From the cell containing the given text, extract its center point as [x, y] coordinate. 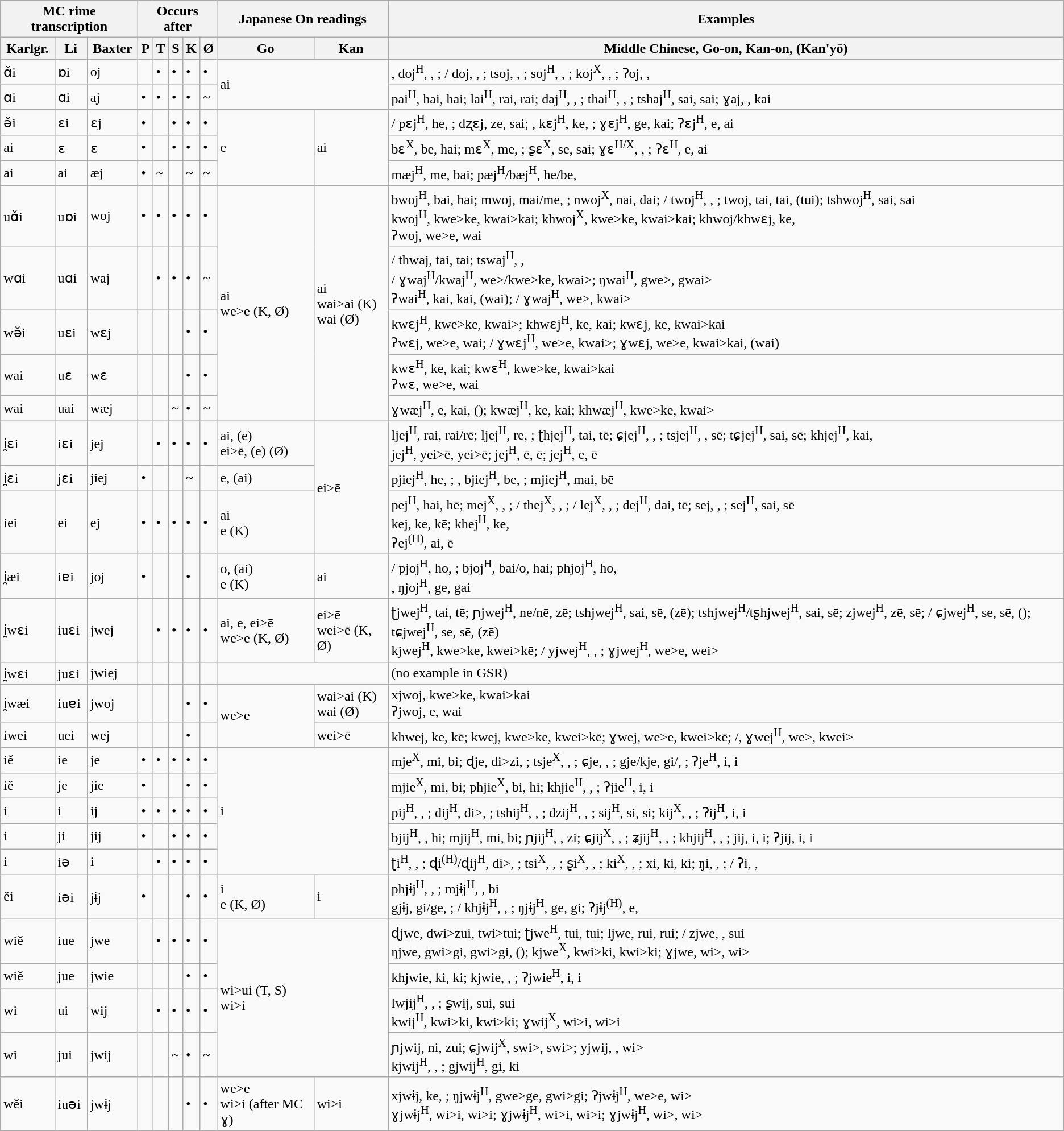
wei>ē [351, 735]
wɑi [27, 278]
Japanese On readings [302, 19]
Baxter [113, 48]
wæj [113, 408]
wɛ [113, 375]
iwei [27, 735]
Li [70, 48]
ei>ēwei>ē (K, Ø) [351, 631]
ɣwæjH, e, kai, (); kwæjH, ke, kai; khwæjH, kwe>ke, kwai> [726, 408]
khjwie, ki, ki; kjwie, , ; ʔjwieH, i, i [726, 976]
mæjH, me, bai; pæjH/bæjH, he/be, [726, 173]
Karlgr. [27, 48]
ɛj [113, 123]
ai, e, ei>ēwe>e (K, Ø) [265, 631]
joj [113, 577]
e [265, 148]
uai [70, 408]
iuɛi [70, 631]
iǝi [70, 897]
ljejH, rai, rai/rē; ljejH, re, ; ʈhjejH, tai, tē; ɕjejH, , ; tsjejH, , sē; tɕjejH, sai, sē; khjejH, kai, jejH, yei>ē, yei>ē; jejH, ē, ē; jejH, e, ē [726, 443]
uɛi [70, 332]
juɛi [70, 673]
jue [70, 976]
ej [113, 523]
uɒi [70, 216]
we>ewi>i (after MC ɣ) [265, 1104]
paiH, hai, hai; laiH, rai, rai; dajH, , ; thaiH, , ; tshajH, sai, sai; ɣaj, , kai [726, 97]
aj [113, 97]
, dojH, , ; / doj, , ; tsoj, , ; sojH, , ; kojX, , ; ʔoj, , [726, 72]
ai, (e)ei>ē, (e) (Ø) [265, 443]
uɑi [70, 278]
ɖjwe, dwi>zui, twi>tui; ʈjweH, tui, tui; ljwe, rui, rui; / zjwe, , sui ŋjwe, gwi>gi, gwi>gi, (); kjweX, kwi>ki, kwi>ki; ɣjwe, wi>, wi> [726, 941]
kwɛH, ke, kai; kwɛH, kwe>ke, kwai>kai ʔwɛ, we>e, wai [726, 375]
wɛj [113, 332]
khwej, ke, kē; kwej, kwe>ke, kwei>kē; ɣwej, we>e, kwei>kē; /, ɣwejH, we>, kwei> [726, 735]
bɛX, be, hai; mɛX, me, ; ʂɛX, se, sai; ɣɛH/X, , ; ʔɛH, e, ai [726, 148]
jej [113, 443]
ɑ̌i [27, 72]
ə̆i [27, 123]
/ pɛjH, he, ; dʐɛj, ze, sai; , kɛjH, ke, ; ɣɛjH, ge, kai; ʔɛjH, e, ai [726, 123]
ɲjwij, ni, zui; ɕjwijX, swi>, swi>; yjwij, , wi> kjwijH, , ; gjwijH, gi, ki [726, 1055]
ěi [27, 897]
jɛi [70, 478]
æj [113, 173]
S [176, 48]
wěi [27, 1104]
jwij [113, 1055]
ɒi [70, 72]
(no example in GSR) [726, 673]
MC rime transcription [69, 19]
jui [70, 1055]
bjijH, , hi; mjijH, mi, bi; ɲjijH, , zi; ɕjijX, , ; ʑjijH, , ; khjijH, , ; jij, i, i; ʔjij, i, i [726, 836]
we>e [265, 716]
wai>ai (K)wai (Ø) [351, 704]
ei [70, 523]
jwej [113, 631]
e, (ai) [265, 478]
K [191, 48]
T [161, 48]
pejH, hai, hē; mejX, , ; / thejX, , ; / lejX, , ; dejH, dai, tē; sej, , ; sejH, sai, sē kej, ke, kē; khejH, ke, ʔej(H), ai, ē [726, 523]
Middle Chinese, Go-on, Kan-on, (Kan'yō) [726, 48]
iue [70, 941]
ui [70, 1010]
iuɐi [70, 704]
xjwoj, kwe>ke, kwai>kai ʔjwoj, e, wai [726, 704]
uɑ̌i [27, 216]
phjɨjH, , ; mjɨjH, , bi gjɨj, gi/ge, ; / khjɨjH, , ; ŋjɨjH, ge, gi; ʔjɨj(H), e, [726, 897]
/ thwaj, tai, tai; tswajH, , / ɣwajH/kwajH, we>/kwe>ke, kwai>; ŋwaiH, gwe>, gwai> ʔwaiH, kai, kai, (wai); / ɣwajH, we>, kwai> [726, 278]
xjwɨj, ke, ; ŋjwɨjH, gwe>ge, gwi>gi; ʔjwɨjH, we>e, wi> ɣjwɨjH, wi>i, wi>i; ɣjwɨjH, wi>i, wi>i; ɣjwɨjH, wi>, wi> [726, 1104]
jɨj [113, 897]
iɛi [70, 443]
i̯æi [27, 577]
jwoj [113, 704]
ji [70, 836]
woj [113, 216]
pijH, , ; dijH, di>, ; tshijH, , ; dzijH, , ; sijH, si, si; kijX, , ; ʔijH, i, i [726, 811]
wij [113, 1010]
jiej [113, 478]
i̯wæi [27, 704]
Go [265, 48]
pjiejH, he, ; , bjiejH, be, ; mjiejH, mai, bē [726, 478]
iɐi [70, 577]
waj [113, 278]
Kan [351, 48]
iǝ [70, 862]
jwie [113, 976]
ei>ē [351, 487]
iei [27, 523]
ij [113, 811]
ie [70, 761]
jie [113, 786]
Examples [726, 19]
kwɛjH, kwe>ke, kwai>; khwɛjH, ke, kai; kwɛj, ke, kwai>kai ʔwɛj, we>e, wai; / ɣwɛjH, we>e, kwai>; ɣwɛj, we>e, kwai>kai, (wai) [726, 332]
aiwe>e (K, Ø) [265, 304]
aiwai>ai (K)wai (Ø) [351, 304]
uɛ [70, 375]
mjieX, mi, bi; phjieX, bi, hi; khjieH, , ; ʔjieH, i, i [726, 786]
jij [113, 836]
o, (ai)e (K) [265, 577]
ie (K, Ø) [265, 897]
jwiej [113, 673]
wej [113, 735]
wə̆i [27, 332]
iuǝi [70, 1104]
jwɨj [113, 1104]
P [146, 48]
Occurs after [177, 19]
ɛi [70, 123]
jwe [113, 941]
uei [70, 735]
/ pjojH, ho, ; bjojH, bai/o, hai; phjojH, ho, , ŋjojH, ge, gai [726, 577]
Ø [209, 48]
oj [113, 72]
mjeX, mi, bi; ɖje, di>zi, ; tsjeX, , ; ɕje, , ; gje/kje, gi/, ; ʔjeH, i, i [726, 761]
wi>ui (T, S)wi>i [302, 999]
ʈiH, , ; ɖi(H)/ɖijH, di>, ; tsiX, , ; ʂiX, , ; kiX, , ; xi, ki, ki; ŋi, , ; / ʔi, , [726, 862]
wi>i [351, 1104]
aie (K) [265, 523]
lwjijH, , ; ʂwij, sui, sui kwijH, kwi>ki, kwi>ki; ɣwijX, wi>i, wi>i [726, 1010]
